Find where the given text appears and provide that cell's center as (x, y) coordinate. 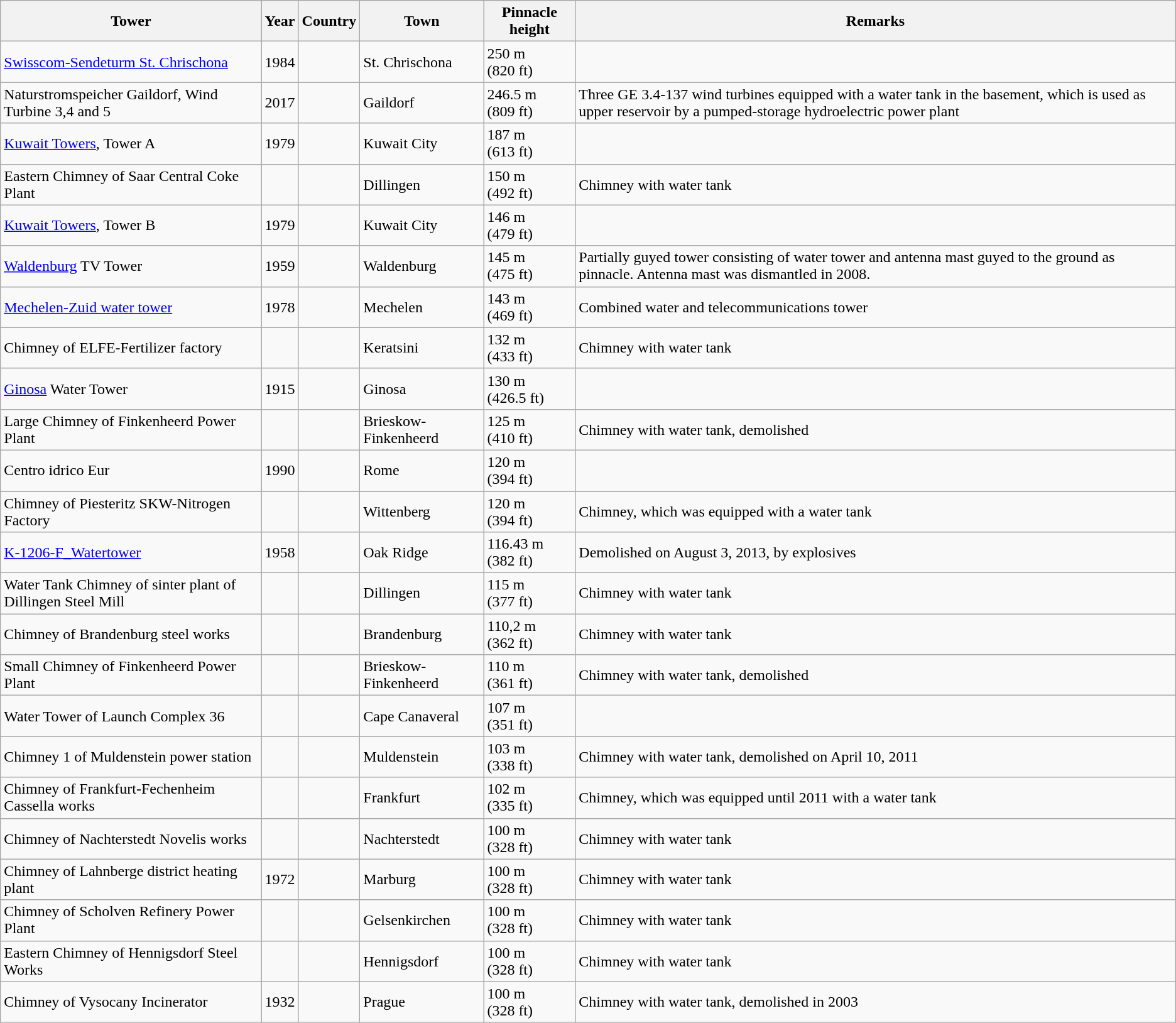
1972 (280, 880)
246.5 m (809 ft) (530, 103)
Ginosa Water Tower (131, 388)
Gelsenkirchen (422, 920)
Ginosa (422, 388)
Cape Canaveral (422, 716)
1958 (280, 553)
Chimney with water tank, demolished in 2003 (876, 1002)
Chimney of Piesteritz SKW-Nitrogen Factory (131, 511)
Centro idrico Eur (131, 470)
Gaildorf (422, 103)
Naturstromspeicher Gaildorf, Wind Turbine 3,4 and 5 (131, 103)
Chimney of Frankfurt-Fechenheim Cassella works (131, 798)
Chimney of ELFE-Fertilizer factory (131, 348)
132 m (433 ft) (530, 348)
Demolished on August 3, 2013, by explosives (876, 553)
Kuwait Towers, Tower A (131, 143)
Eastern Chimney of Saar Central Coke Plant (131, 185)
Chimney, which was equipped with a water tank (876, 511)
Large Chimney of Finkenheerd Power Plant (131, 430)
Chimney, which was equipped until 2011 with a water tank (876, 798)
130 m (426.5 ft) (530, 388)
Mechelen (422, 307)
Muldenstein (422, 757)
1984 (280, 62)
Chimney 1 of Muldenstein power station (131, 757)
Frankfurt (422, 798)
Prague (422, 1002)
Marburg (422, 880)
Water Tower of Launch Complex 36 (131, 716)
Wittenberg (422, 511)
Tower (131, 21)
125 m (410 ft) (530, 430)
Chimney of Nachterstedt Novelis works (131, 838)
Rome (422, 470)
146 m (479 ft) (530, 225)
110,2 m (362 ft) (530, 635)
1915 (280, 388)
Mechelen-Zuid water tower (131, 307)
K-1206-F_Watertower (131, 553)
115 m (377 ft) (530, 593)
102 m (335 ft) (530, 798)
Small Chimney of Finkenheerd Power Plant (131, 675)
110 m (361 ft) (530, 675)
Kuwait Towers, Tower B (131, 225)
Town (422, 21)
Nachterstedt (422, 838)
Chimney with water tank, demolished on April 10, 2011 (876, 757)
Eastern Chimney of Hennigsdorf Steel Works (131, 961)
Country (329, 21)
Waldenburg (422, 266)
145 m (475 ft) (530, 266)
150 m (492 ft) (530, 185)
1978 (280, 307)
Keratsini (422, 348)
Chimney of Brandenburg steel works (131, 635)
187 m (613 ft) (530, 143)
St. Chrischona (422, 62)
250 m (820 ft) (530, 62)
Chimney of Lahnberge district heating plant (131, 880)
103 m (338 ft) (530, 757)
1932 (280, 1002)
Partially guyed tower consisting of water tower and antenna mast guyed to the ground as pinnacle. Antenna mast was dismantled in 2008. (876, 266)
107 m (351 ft) (530, 716)
1990 (280, 470)
Combined water and telecommunications tower (876, 307)
Pinnacle height (530, 21)
Remarks (876, 21)
116.43 m (382 ft) (530, 553)
2017 (280, 103)
Swisscom-Sendeturm St. Chrischona (131, 62)
143 m (469 ft) (530, 307)
Water Tank Chimney of sinter plant of Dillingen Steel Mill (131, 593)
Year (280, 21)
Chimney of Scholven Refinery Power Plant (131, 920)
Waldenburg TV Tower (131, 266)
Oak Ridge (422, 553)
Chimney of Vysocany Incinerator (131, 1002)
Brandenburg (422, 635)
1959 (280, 266)
Hennigsdorf (422, 961)
